Pinpoint the cell where the given text exists, returning its [X, Y] midpoint coordinate. 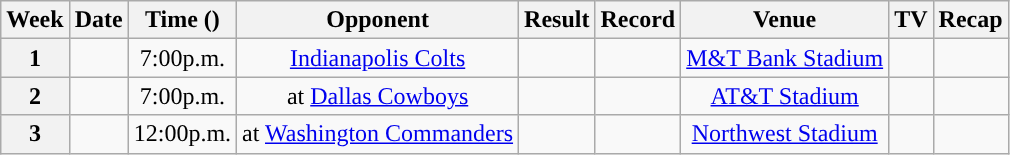
2 [35, 96]
Recap [970, 20]
1 [35, 58]
Date [98, 20]
AT&T Stadium [785, 96]
12:00p.m. [182, 134]
Week [35, 20]
at Dallas Cowboys [378, 96]
Record [638, 20]
Opponent [378, 20]
Result [557, 20]
at Washington Commanders [378, 134]
Time () [182, 20]
M&T Bank Stadium [785, 58]
Indianapolis Colts [378, 58]
Venue [785, 20]
3 [35, 134]
Northwest Stadium [785, 134]
TV [911, 20]
